Return (x, y) of the center of cell containing provided text 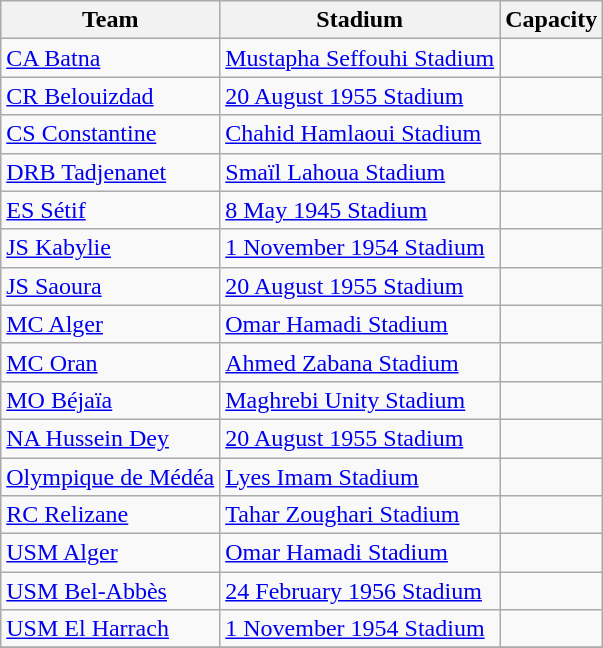
8 May 1945 Stadium (360, 210)
CS Constantine (110, 134)
USM Bel-Abbès (110, 591)
MC Alger (110, 324)
NA Hussein Dey (110, 438)
JS Kabylie (110, 248)
Maghrebi Unity Stadium (360, 400)
Olympique de Médéa (110, 477)
Team (110, 20)
24 February 1956 Stadium (360, 591)
CR Belouizdad (110, 96)
MO Béjaïa (110, 400)
Mustapha Seffouhi Stadium (360, 58)
JS Saoura (110, 286)
Capacity (552, 20)
DRB Tadjenanet (110, 172)
Lyes Imam Stadium (360, 477)
MC Oran (110, 362)
USM El Harrach (110, 629)
ES Sétif (110, 210)
USM Alger (110, 553)
Smaïl Lahoua Stadium (360, 172)
CA Batna (110, 58)
Chahid Hamlaoui Stadium (360, 134)
RC Relizane (110, 515)
Tahar Zoughari Stadium (360, 515)
Stadium (360, 20)
Ahmed Zabana Stadium (360, 362)
